Capture the cell that displays the provided text and extract its (x, y) central coordinate. 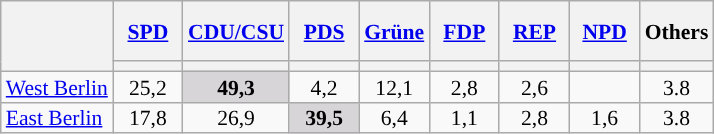
Grüne (394, 31)
1,6 (605, 118)
25,2 (148, 86)
49,3 (236, 86)
NPD (605, 31)
4,2 (324, 86)
6,4 (394, 118)
17,8 (148, 118)
26,9 (236, 118)
2,6 (534, 86)
East Berlin (57, 118)
PDS (324, 31)
West Berlin (57, 86)
39,5 (324, 118)
1,1 (464, 118)
CDU/CSU (236, 31)
Others (677, 31)
FDP (464, 31)
REP (534, 31)
SPD (148, 31)
12,1 (394, 86)
